Find where the given text appears and provide that cell's center as (x, y) coordinate. 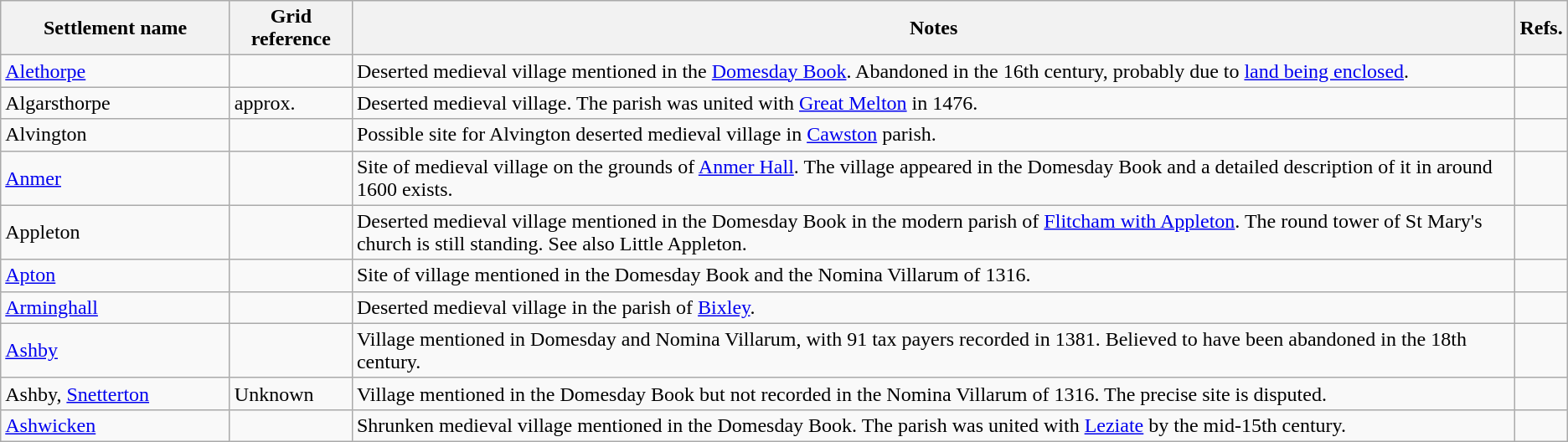
Grid reference (291, 28)
Village mentioned in the Domesday Book but not recorded in the Nomina Villarum of 1316. The precise site is disputed. (933, 393)
Site of village mentioned in the Domesday Book and the Nomina Villarum of 1316. (933, 275)
Deserted medieval village mentioned in the Domesday Book. Abandoned in the 16th century, probably due to land being enclosed. (933, 71)
approx. (291, 103)
Refs. (1541, 28)
Deserted medieval village. The parish was united with Great Melton in 1476. (933, 103)
Ashby, Snetterton (116, 393)
Settlement name (116, 28)
Ashby (116, 350)
Algarsthorpe (116, 103)
Anmer (116, 177)
Possible site for Alvington deserted medieval village in Cawston parish. (933, 135)
Shrunken medieval village mentioned in the Domesday Book. The parish was united with Leziate by the mid-15th century. (933, 425)
Arminghall (116, 307)
Unknown (291, 393)
Alethorpe (116, 71)
Ashwicken (116, 425)
Village mentioned in Domesday and Nomina Villarum, with 91 tax payers recorded in 1381. Believed to have been abandoned in the 18th century. (933, 350)
Apton (116, 275)
Alvington (116, 135)
Appleton (116, 233)
Deserted medieval village in the parish of Bixley. (933, 307)
Notes (933, 28)
